Output the [x, y] coordinate of the center of the cell containing the given text.  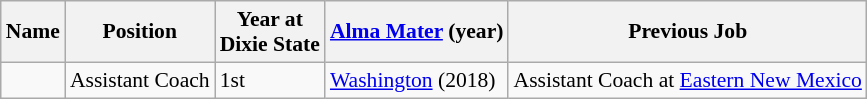
Alma Mater (year) [417, 32]
Name [33, 32]
Year atDixie State [270, 32]
Washington (2018) [417, 80]
1st [270, 80]
Previous Job [687, 32]
Assistant Coach at Eastern New Mexico [687, 80]
Position [140, 32]
Assistant Coach [140, 80]
